Detect which cell encompasses the target text, then output its (x, y) center coordinate. 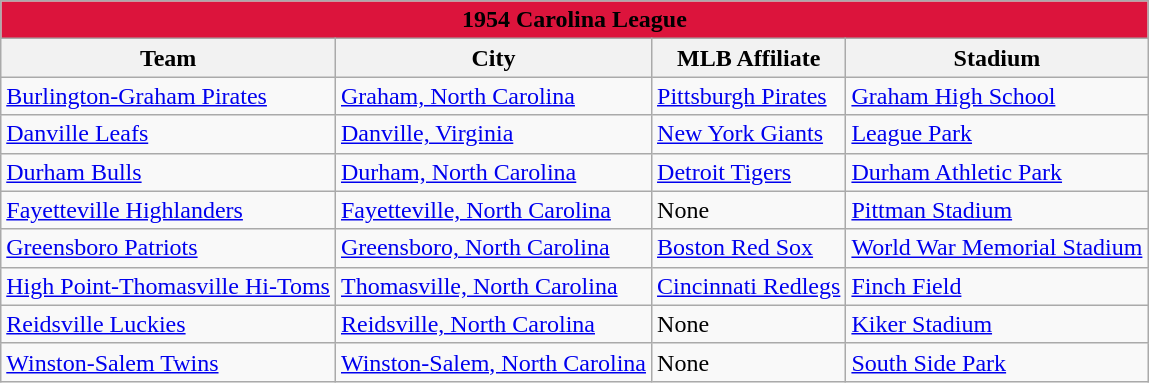
Graham, North Carolina (493, 96)
Finch Field (997, 286)
New York Giants (749, 134)
Stadium (997, 58)
Winston-Salem Twins (168, 362)
Fayetteville, North Carolina (493, 210)
Durham, North Carolina (493, 172)
Pittsburgh Pirates (749, 96)
City (493, 58)
Kiker Stadium (997, 324)
Durham Athletic Park (997, 172)
1954 Carolina League (574, 20)
Durham Bulls (168, 172)
World War Memorial Stadium (997, 248)
Danville Leafs (168, 134)
Greensboro Patriots (168, 248)
Greensboro, North Carolina (493, 248)
Winston-Salem, North Carolina (493, 362)
Reidsville Luckies (168, 324)
Pittman Stadium (997, 210)
Burlington-Graham Pirates (168, 96)
Detroit Tigers (749, 172)
MLB Affiliate (749, 58)
Fayetteville Highlanders (168, 210)
League Park (997, 134)
Danville, Virginia (493, 134)
Team (168, 58)
Thomasville, North Carolina (493, 286)
Cincinnati Redlegs (749, 286)
High Point-Thomasville Hi-Toms (168, 286)
Boston Red Sox (749, 248)
South Side Park (997, 362)
Graham High School (997, 96)
Reidsville, North Carolina (493, 324)
